Locate the cell with the specified text and output its [X, Y] center coordinate. 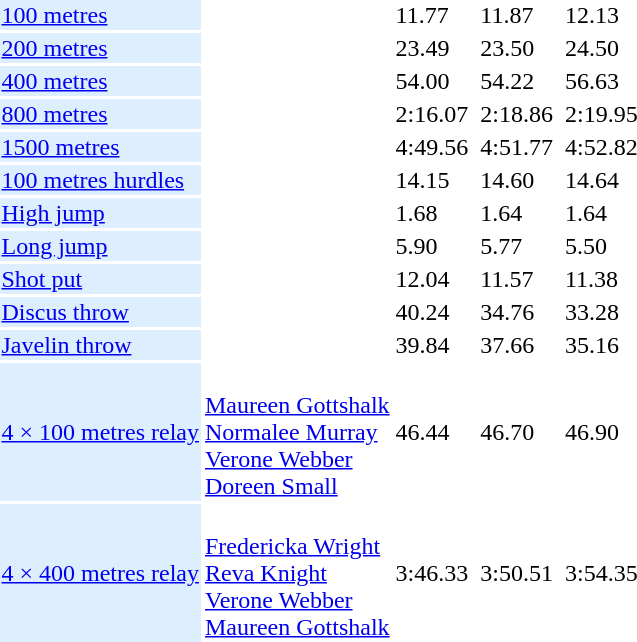
100 metres [100, 15]
2:16.07 [432, 114]
800 metres [100, 114]
3:50.51 [517, 573]
4 × 400 metres relay [100, 573]
12.04 [432, 279]
2:18.86 [517, 114]
1.68 [432, 213]
4:49.56 [432, 147]
400 metres [100, 81]
Long jump [100, 246]
54.22 [517, 81]
Shot put [100, 279]
200 metres [100, 48]
34.76 [517, 312]
Discus throw [100, 312]
40.24 [432, 312]
Maureen Gottshalk Normalee Murray Verone Webber Doreen Small [297, 432]
1.64 [517, 213]
11.57 [517, 279]
14.60 [517, 180]
4 × 100 metres relay [100, 432]
37.66 [517, 345]
46.70 [517, 432]
5.90 [432, 246]
39.84 [432, 345]
Javelin throw [100, 345]
11.77 [432, 15]
5.77 [517, 246]
54.00 [432, 81]
High jump [100, 213]
23.50 [517, 48]
4:51.77 [517, 147]
3:46.33 [432, 573]
100 metres hurdles [100, 180]
Fredericka Wright Reva Knight Verone Webber Maureen Gottshalk [297, 573]
14.15 [432, 180]
1500 metres [100, 147]
46.44 [432, 432]
11.87 [517, 15]
23.49 [432, 48]
